Locate the cell with the specified text and output its [X, Y] center coordinate. 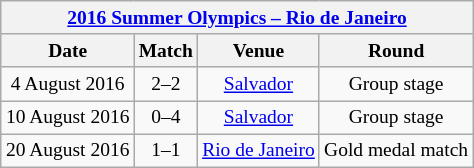
2016 Summer Olympics – Rio de Janeiro [236, 18]
2–2 [166, 84]
10 August 2016 [68, 118]
0–4 [166, 118]
Round [396, 50]
1–1 [166, 150]
Gold medal match [396, 150]
20 August 2016 [68, 150]
4 August 2016 [68, 84]
Date [68, 50]
Rio de Janeiro [258, 150]
Venue [258, 50]
Match [166, 50]
